Provide the (x, y) coordinate of the cell's center where the given text is located.  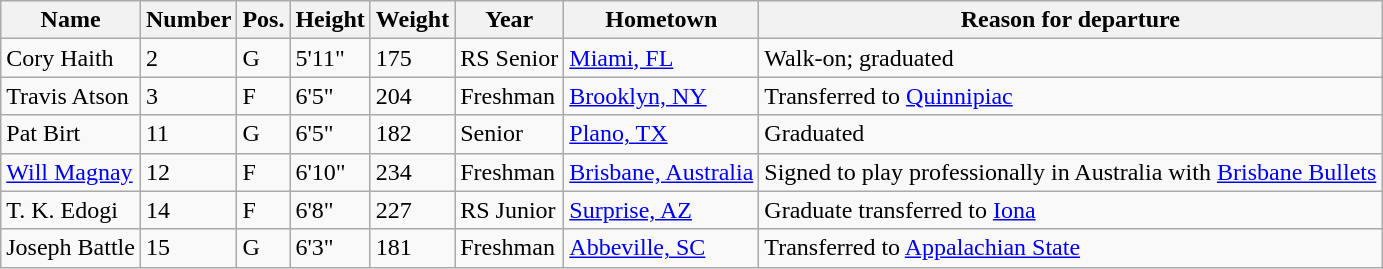
Year (510, 20)
Pos. (264, 20)
204 (412, 96)
RS Senior (510, 58)
15 (188, 248)
14 (188, 210)
181 (412, 248)
Signed to play professionally in Australia with Brisbane Bullets (1070, 172)
Will Magnay (71, 172)
Pat Birt (71, 134)
Reason for departure (1070, 20)
Miami, FL (662, 58)
Transferred to Appalachian State (1070, 248)
Transferred to Quinnipiac (1070, 96)
Name (71, 20)
T. K. Edogi (71, 210)
234 (412, 172)
175 (412, 58)
3 (188, 96)
Graduate transferred to Iona (1070, 210)
Walk-on; graduated (1070, 58)
227 (412, 210)
2 (188, 58)
Brooklyn, NY (662, 96)
Number (188, 20)
Surprise, AZ (662, 210)
Abbeville, SC (662, 248)
12 (188, 172)
Height (330, 20)
Weight (412, 20)
Brisbane, Australia (662, 172)
Senior (510, 134)
Cory Haith (71, 58)
Graduated (1070, 134)
6'8" (330, 210)
11 (188, 134)
Joseph Battle (71, 248)
182 (412, 134)
5'11" (330, 58)
Hometown (662, 20)
RS Junior (510, 210)
Travis Atson (71, 96)
6'3" (330, 248)
Plano, TX (662, 134)
6'10" (330, 172)
